Detect which cell encompasses the target text, then output its (x, y) center coordinate. 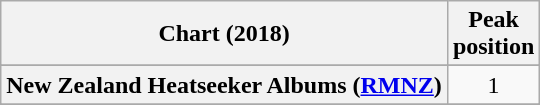
1 (493, 85)
New Zealand Heatseeker Albums (RMNZ) (224, 85)
Chart (2018) (224, 34)
Peakposition (493, 34)
